Scan for the cell matching the given text and deliver its [X, Y] coordinate at center. 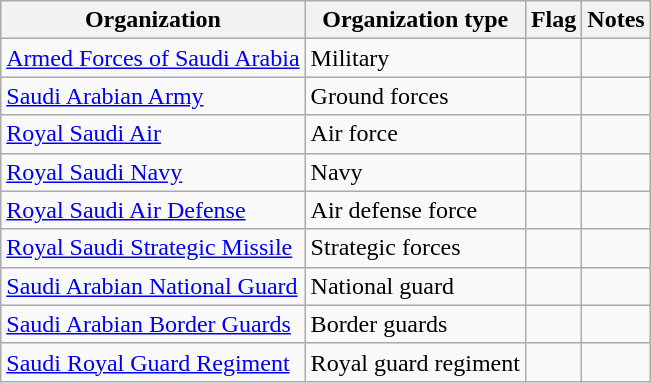
Royal Saudi Strategic Missile [153, 248]
Border guards [415, 324]
Organization [153, 20]
Air force [415, 134]
Saudi Royal Guard Regiment [153, 362]
Royal guard regiment [415, 362]
Saudi Arabian Army [153, 96]
Military [415, 58]
Organization type [415, 20]
Ground forces [415, 96]
Royal Saudi Navy [153, 172]
Saudi Arabian Border Guards [153, 324]
Navy [415, 172]
Air defense force [415, 210]
Royal Saudi Air [153, 134]
Royal Saudi Air Defense [153, 210]
Notes [616, 20]
Flag [553, 20]
Saudi Arabian National Guard [153, 286]
Strategic forces [415, 248]
National guard [415, 286]
Armed Forces of Saudi Arabia [153, 58]
